For the text-containing cell, return its midpoint in [x, y] coordinate format. 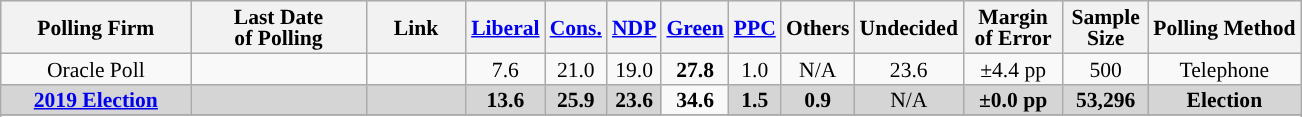
2019 Election [96, 100]
53,296 [1106, 100]
SampleSize [1106, 27]
34.6 [694, 100]
NDP [634, 27]
500 [1106, 68]
25.9 [576, 100]
0.9 [818, 100]
21.0 [576, 68]
Link [416, 27]
Marginof Error [1013, 27]
Polling Method [1224, 27]
±0.0 pp [1013, 100]
Undecided [909, 27]
Others [818, 27]
Liberal [505, 27]
PPC [755, 27]
Election [1224, 100]
19.0 [634, 68]
13.6 [505, 100]
1.5 [755, 100]
Last Dateof Polling [278, 27]
Cons. [576, 27]
±4.4 pp [1013, 68]
7.6 [505, 68]
27.8 [694, 68]
Telephone [1224, 68]
Polling Firm [96, 27]
1.0 [755, 68]
Green [694, 27]
Oracle Poll [96, 68]
